Identify which cell holds the provided text, then report its (x, y) central coordinate. 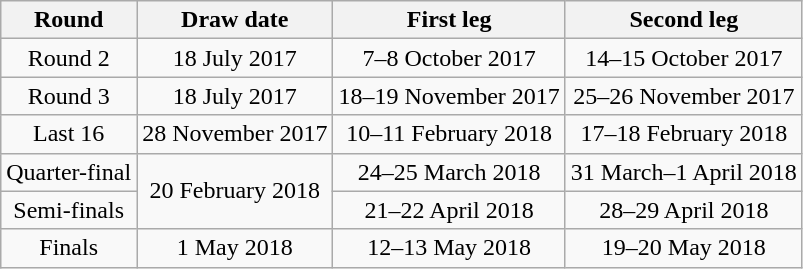
Semi-finals (69, 210)
Quarter-final (69, 172)
Second leg (684, 20)
20 February 2018 (235, 191)
31 March–1 April 2018 (684, 172)
Finals (69, 248)
7–8 October 2017 (449, 58)
28–29 April 2018 (684, 210)
24–25 March 2018 (449, 172)
First leg (449, 20)
14–15 October 2017 (684, 58)
Draw date (235, 20)
19–20 May 2018 (684, 248)
Round 3 (69, 96)
Round (69, 20)
1 May 2018 (235, 248)
21–22 April 2018 (449, 210)
12–13 May 2018 (449, 248)
25–26 November 2017 (684, 96)
Round 2 (69, 58)
17–18 February 2018 (684, 134)
18–19 November 2017 (449, 96)
Last 16 (69, 134)
28 November 2017 (235, 134)
10–11 February 2018 (449, 134)
